From the cell containing the given text, extract its center point as [x, y] coordinate. 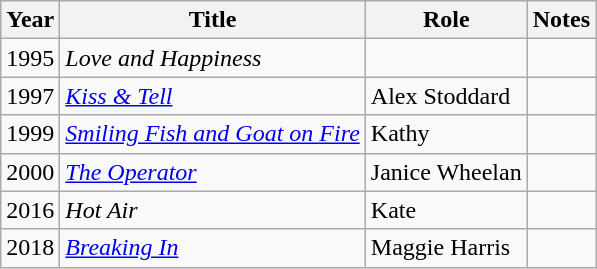
The Operator [213, 172]
Kiss & Tell [213, 96]
Kathy [446, 134]
Love and Happiness [213, 58]
Kate [446, 210]
1999 [30, 134]
Role [446, 20]
Notes [561, 20]
Title [213, 20]
Alex Stoddard [446, 96]
Janice Wheelan [446, 172]
Smiling Fish and Goat on Fire [213, 134]
Year [30, 20]
1995 [30, 58]
2016 [30, 210]
Breaking In [213, 248]
Maggie Harris [446, 248]
2018 [30, 248]
Hot Air [213, 210]
2000 [30, 172]
1997 [30, 96]
